Provide the [X, Y] coordinate of the cell's center where the given text is located.  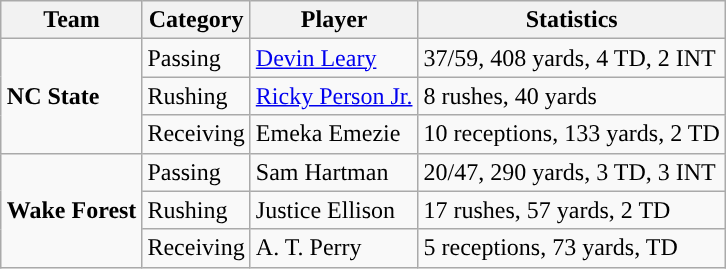
17 rushes, 57 yards, 2 TD [572, 210]
Devin Leary [334, 58]
Statistics [572, 20]
5 receptions, 73 yards, TD [572, 248]
Category [196, 20]
8 rushes, 40 yards [572, 96]
20/47, 290 yards, 3 TD, 3 INT [572, 172]
Justice Ellison [334, 210]
Wake Forest [72, 210]
A. T. Perry [334, 248]
Player [334, 20]
10 receptions, 133 yards, 2 TD [572, 134]
Sam Hartman [334, 172]
Ricky Person Jr. [334, 96]
37/59, 408 yards, 4 TD, 2 INT [572, 58]
Emeka Emezie [334, 134]
NC State [72, 96]
Team [72, 20]
